Identify which cell holds the provided text, then report its (x, y) central coordinate. 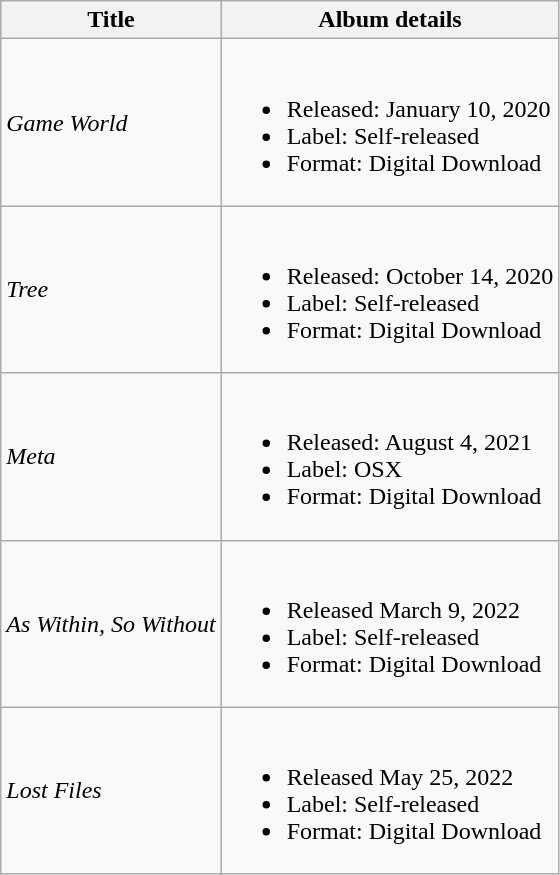
Game World (111, 122)
Meta (111, 456)
Title (111, 20)
Released: October 14, 2020Label: Self-releasedFormat: Digital Download (390, 290)
Released May 25, 2022Label: Self-releasedFormat: Digital Download (390, 790)
Lost Files (111, 790)
As Within, So Without (111, 624)
Released: August 4, 2021Label: OSXFormat: Digital Download (390, 456)
Album details (390, 20)
Released March 9, 2022Label: Self-releasedFormat: Digital Download (390, 624)
Released: January 10, 2020Label: Self-releasedFormat: Digital Download (390, 122)
Tree (111, 290)
